Detect which cell encompasses the target text, then output its [X, Y] center coordinate. 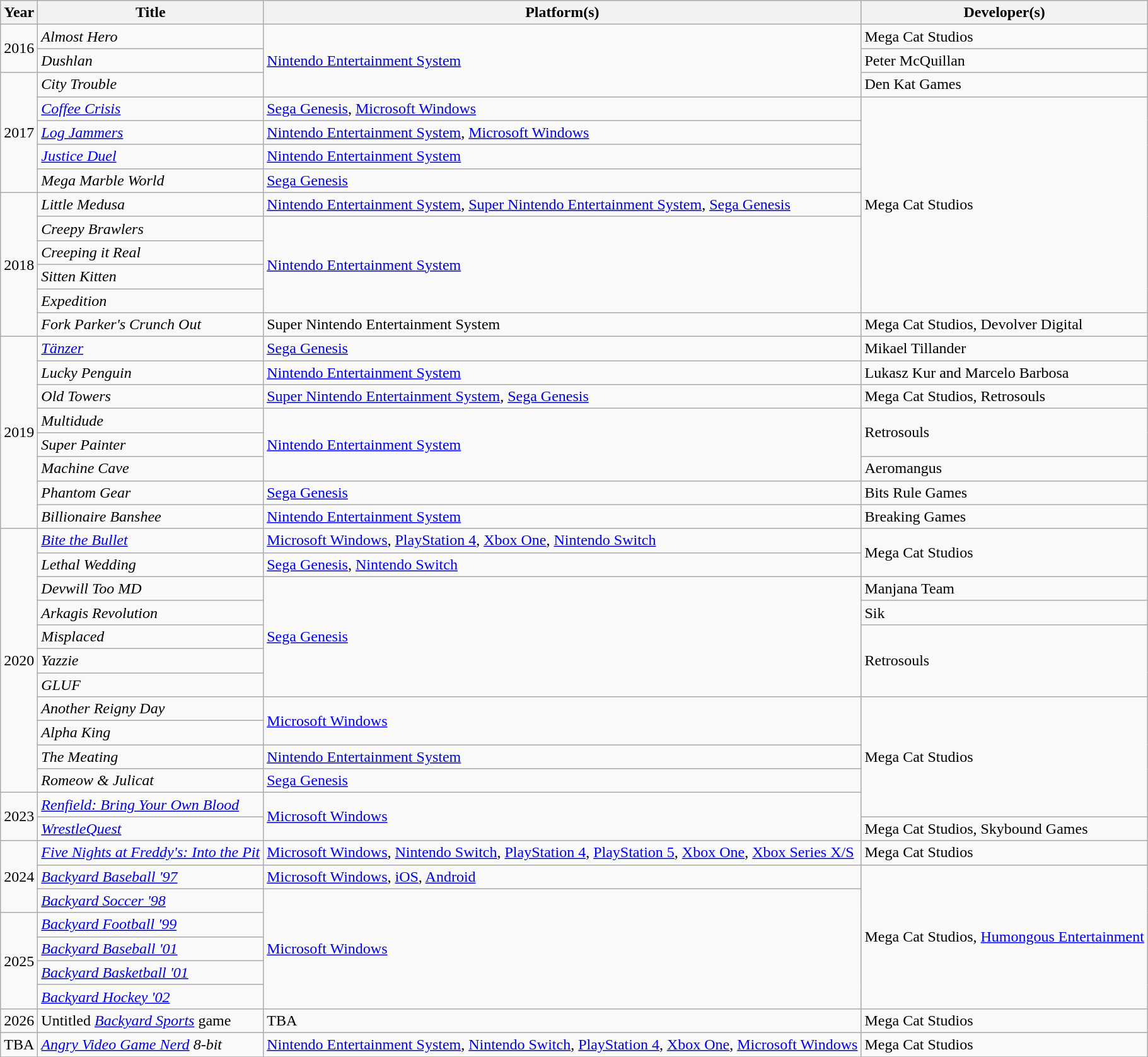
Lucky Penguin [151, 373]
Microsoft Windows, iOS, Android [562, 877]
Arkagis Revolution [151, 612]
2017 [19, 132]
WrestleQuest [151, 829]
Super Nintendo Entertainment System [562, 325]
Sega Genesis, Microsoft Windows [562, 108]
2019 [19, 433]
Devwill Too MD [151, 588]
2025 [19, 961]
Peter McQuillan [1004, 61]
Bits Rule Games [1004, 493]
Platform(s) [562, 13]
The Meating [151, 757]
Sik [1004, 612]
Angry Video Game Nerd 8-bit [151, 1044]
Alpha King [151, 733]
Little Medusa [151, 204]
Mega Marble World [151, 180]
Super Painter [151, 445]
Mega Cat Studios, Retrosouls [1004, 397]
Mega Cat Studios, Skybound Games [1004, 829]
Mega Cat Studios, Devolver Digital [1004, 325]
Phantom Gear [151, 493]
Bite the Bullet [151, 540]
Backyard Soccer '98 [151, 901]
Five Nights at Freddy's: Into the Pit [151, 853]
Old Towers [151, 397]
Billionaire Banshee [151, 517]
Super Nintendo Entertainment System, Sega Genesis [562, 397]
Lukasz Kur and Marcelo Barbosa [1004, 373]
Backyard Baseball '01 [151, 949]
Breaking Games [1004, 517]
Mikael Tillander [1004, 349]
Another Reigny Day [151, 709]
Sitten Kitten [151, 276]
Coffee Crisis [151, 108]
2018 [19, 264]
Justice Duel [151, 156]
Sega Genesis, Nintendo Switch [562, 564]
Nintendo Entertainment System, Microsoft Windows [562, 132]
Microsoft Windows, Nintendo Switch, PlayStation 4, PlayStation 5, Xbox One, Xbox Series X/S [562, 853]
2023 [19, 817]
Backyard Hockey '02 [151, 996]
Untitled Backyard Sports game [151, 1020]
Creeping it Real [151, 252]
Machine Cave [151, 469]
Expedition [151, 301]
Romeow & Julicat [151, 781]
Fork Parker's Crunch Out [151, 325]
2026 [19, 1020]
Manjana Team [1004, 588]
Nintendo Entertainment System, Super Nintendo Entertainment System, Sega Genesis [562, 204]
Backyard Baseball '97 [151, 877]
Almost Hero [151, 37]
Dushlan [151, 61]
City Trouble [151, 85]
Mega Cat Studios, Humongous Entertainment [1004, 937]
Yazzie [151, 660]
Log Jammers [151, 132]
2020 [19, 661]
Lethal Wedding [151, 564]
Title [151, 13]
Den Kat Games [1004, 85]
Aeromangus [1004, 469]
Renfield: Bring Your Own Blood [151, 805]
2024 [19, 877]
Multidude [151, 421]
GLUF [151, 684]
Microsoft Windows, PlayStation 4, Xbox One, Nintendo Switch [562, 540]
Backyard Football '99 [151, 925]
Misplaced [151, 636]
Nintendo Entertainment System, Nintendo Switch, PlayStation 4, Xbox One, Microsoft Windows [562, 1044]
Backyard Basketball '01 [151, 972]
Year [19, 13]
Creepy Brawlers [151, 228]
Developer(s) [1004, 13]
2016 [19, 49]
Tänzer [151, 349]
